Identify which cell holds the provided text, then report its [x, y] central coordinate. 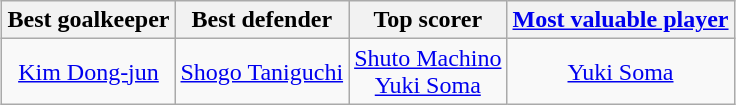
Top scorer [428, 20]
Best defender [262, 20]
Most valuable player [620, 20]
Kim Dong-jun [88, 72]
Shuto Machino Yuki Soma [428, 72]
Shogo Taniguchi [262, 72]
Yuki Soma [620, 72]
Best goalkeeper [88, 20]
